For the text-containing cell, return its midpoint in [x, y] coordinate format. 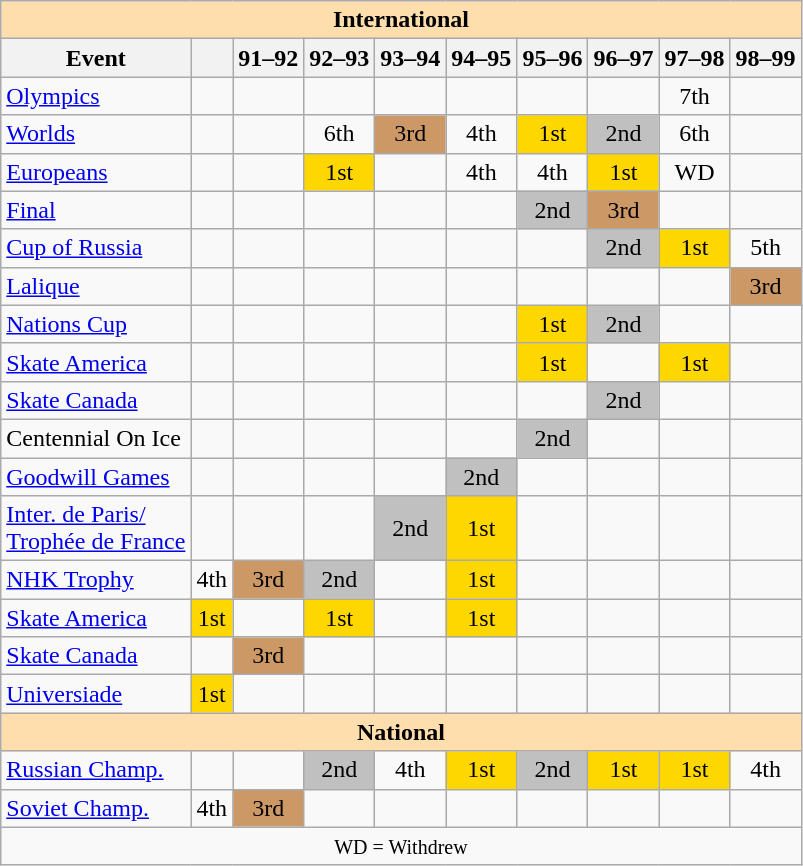
Inter. de Paris/Trophée de France [96, 528]
WD [694, 172]
WD = Withdrew [401, 846]
National [401, 732]
97–98 [694, 58]
Worlds [96, 134]
Nations Cup [96, 324]
Soviet Champ. [96, 808]
98–99 [766, 58]
Centennial On Ice [96, 438]
International [401, 20]
Europeans [96, 172]
92–93 [340, 58]
91–92 [268, 58]
Russian Champ. [96, 770]
Event [96, 58]
Goodwill Games [96, 477]
Universiade [96, 694]
Cup of Russia [96, 248]
Olympics [96, 96]
96–97 [624, 58]
93–94 [410, 58]
95–96 [552, 58]
NHK Trophy [96, 580]
94–95 [482, 58]
7th [694, 96]
Lalique [96, 286]
5th [766, 248]
Final [96, 210]
